Pinpoint the cell where the given text exists, returning its [x, y] midpoint coordinate. 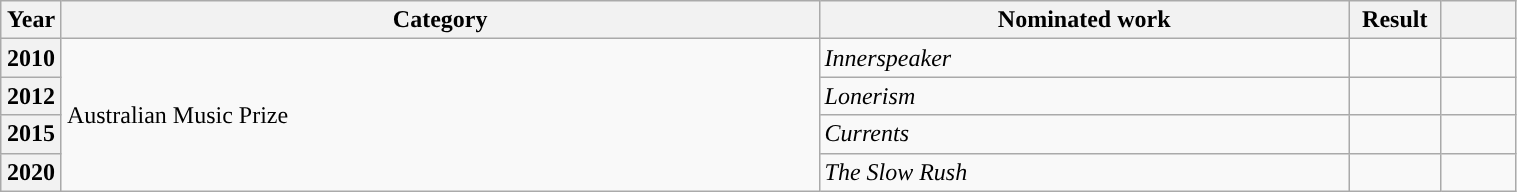
Category [440, 20]
Innerspeaker [1084, 58]
2020 [32, 172]
2012 [32, 96]
Lonerism [1084, 96]
Nominated work [1084, 20]
2010 [32, 58]
The Slow Rush [1084, 172]
Year [32, 20]
Currents [1084, 134]
Result [1394, 20]
2015 [32, 134]
Australian Music Prize [440, 115]
